For the text-containing cell, return its midpoint in (X, Y) coordinate format. 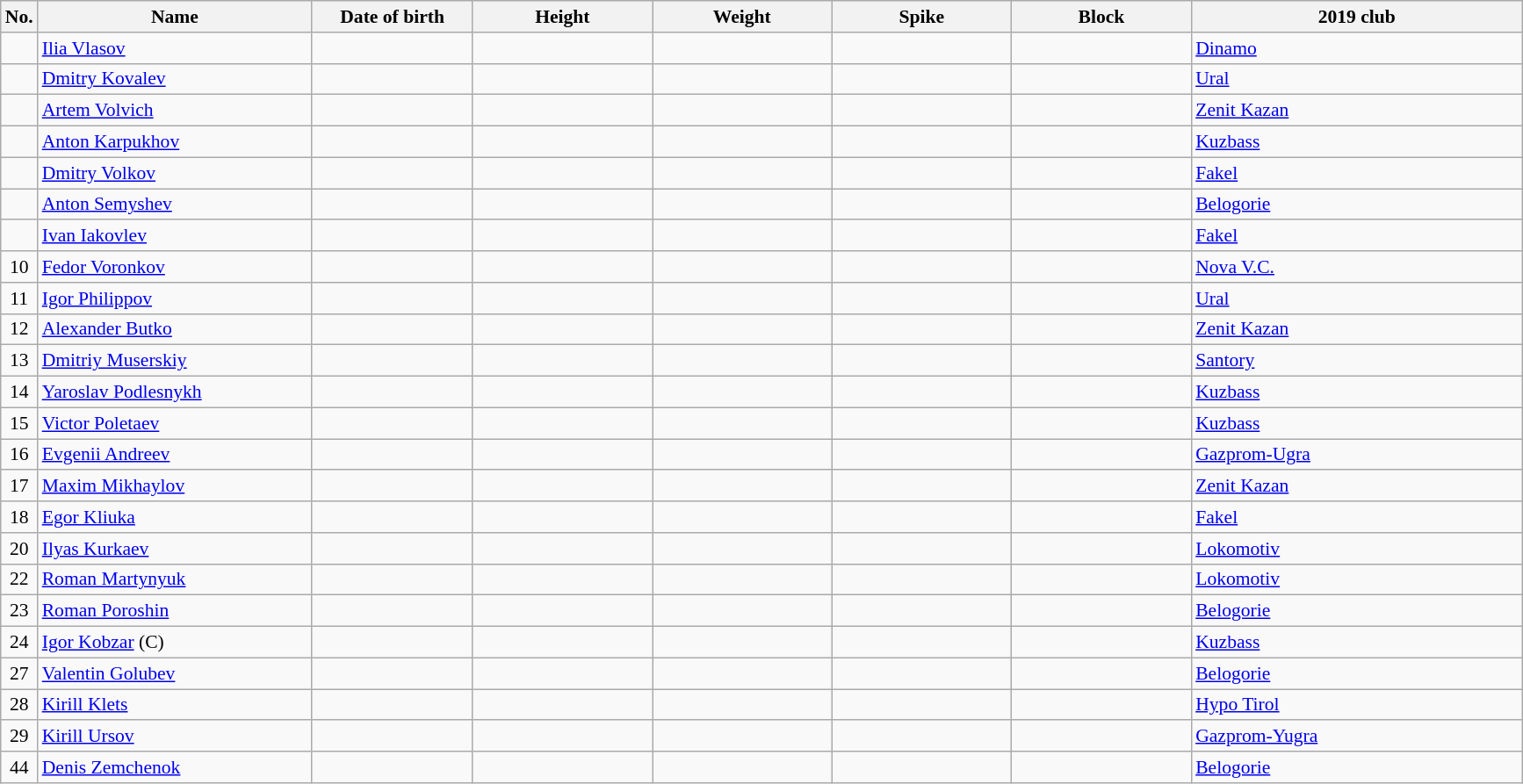
Ivan Iakovlev (176, 236)
Roman Martynyuk (176, 579)
18 (19, 517)
Artem Volvich (176, 111)
Igor Philippov (176, 298)
Kirill Ursov (176, 737)
No. (19, 17)
Yaroslav Podlesnykh (176, 392)
20 (19, 549)
24 (19, 643)
Kirill Klets (176, 705)
Spike (922, 17)
Evgenii Andreev (176, 455)
Nova V.C. (1356, 267)
Hypo Tirol (1356, 705)
Date of birth (392, 17)
Victor Poletaev (176, 423)
Egor Kliuka (176, 517)
Valentin Golubev (176, 673)
Fedor Voronkov (176, 267)
11 (19, 298)
13 (19, 361)
29 (19, 737)
Gazprom-Ugra (1356, 455)
Alexander Butko (176, 329)
Gazprom-Yugra (1356, 737)
17 (19, 486)
15 (19, 423)
Dmitry Kovalev (176, 79)
10 (19, 267)
Igor Kobzar (C) (176, 643)
Anton Karpukhov (176, 142)
Denis Zemchenok (176, 767)
16 (19, 455)
Ilyas Kurkaev (176, 549)
Name (176, 17)
Weight (743, 17)
Height (562, 17)
2019 club (1356, 17)
27 (19, 673)
Block (1101, 17)
22 (19, 579)
12 (19, 329)
Dinamo (1356, 48)
28 (19, 705)
Roman Poroshin (176, 611)
23 (19, 611)
Ilia Vlasov (176, 48)
Dmitry Volkov (176, 173)
Dmitriy Muserskiy (176, 361)
14 (19, 392)
Santory (1356, 361)
Maxim Mikhaylov (176, 486)
Anton Semyshev (176, 205)
44 (19, 767)
